Scan for the cell matching the given text and deliver its [x, y] coordinate at center. 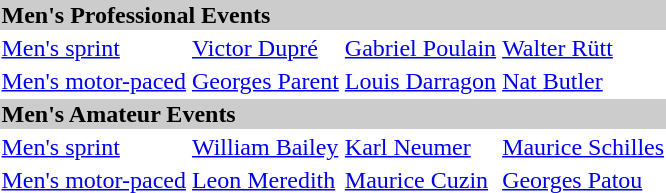
Men's Amateur Events [333, 114]
Georges Parent [265, 81]
Louis Darragon [420, 81]
Victor Dupré [265, 48]
Men's Professional Events [333, 15]
William Bailey [265, 147]
Karl Neumer [420, 147]
Gabriel Poulain [420, 48]
Nat Butler [584, 81]
Men's motor-paced [94, 81]
Maurice Schilles [584, 147]
Walter Rütt [584, 48]
